Identify which cell holds the provided text, then report its (X, Y) central coordinate. 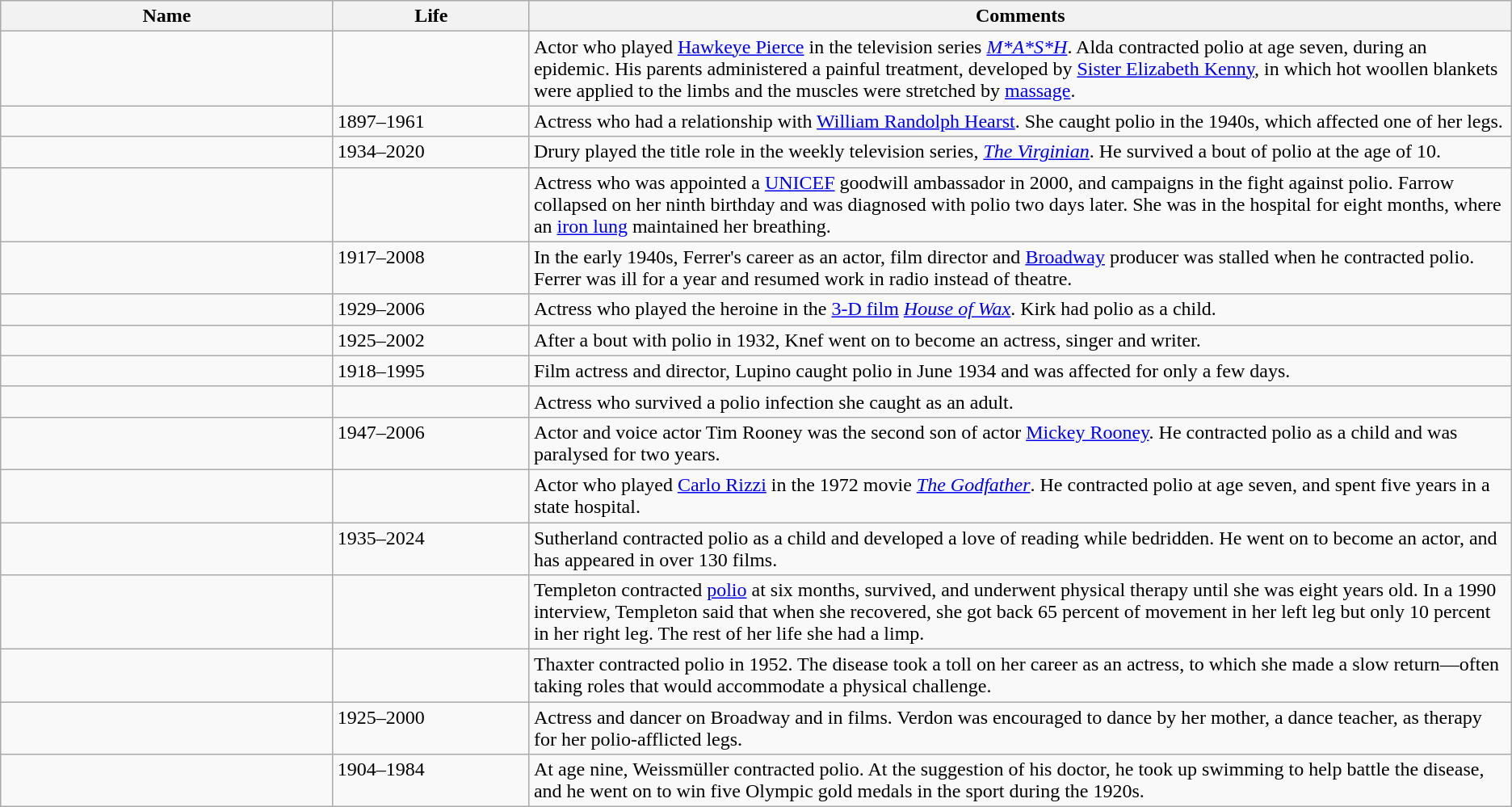
1925–2000 (431, 729)
Actress who survived a polio infection she caught as an adult. (1020, 401)
1918–1995 (431, 371)
Life (431, 16)
1935–2024 (431, 548)
Actor and voice actor Tim Rooney was the second son of actor Mickey Rooney. He contracted polio as a child and was paralysed for two years. (1020, 443)
1917–2008 (431, 268)
Actress who had a relationship with William Randolph Hearst. She caught polio in the 1940s, which affected one of her legs. (1020, 121)
Drury played the title role in the weekly television series, The Virginian. He survived a bout of polio at the age of 10. (1020, 152)
Comments (1020, 16)
1947–2006 (431, 443)
Name (166, 16)
1934–2020 (431, 152)
1925–2002 (431, 340)
1897–1961 (431, 121)
Actor who played Carlo Rizzi in the 1972 movie The Godfather. He contracted polio at age seven, and spent five years in a state hospital. (1020, 496)
Film actress and director, Lupino caught polio in June 1934 and was affected for only a few days. (1020, 371)
1929–2006 (431, 309)
Actress and dancer on Broadway and in films. Verdon was encouraged to dance by her mother, a dance teacher, as therapy for her polio-afflicted legs. (1020, 729)
1904–1984 (431, 780)
Actress who played the heroine in the 3-D film House of Wax. Kirk had polio as a child. (1020, 309)
After a bout with polio in 1932, Knef went on to become an actress, singer and writer. (1020, 340)
